Provide the (X, Y) coordinate of the cell's center where the given text is located.  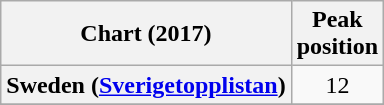
12 (337, 85)
Sweden (Sverigetopplistan) (146, 85)
Peakposition (337, 34)
Chart (2017) (146, 34)
